Capture the cell that displays the provided text and extract its (X, Y) central coordinate. 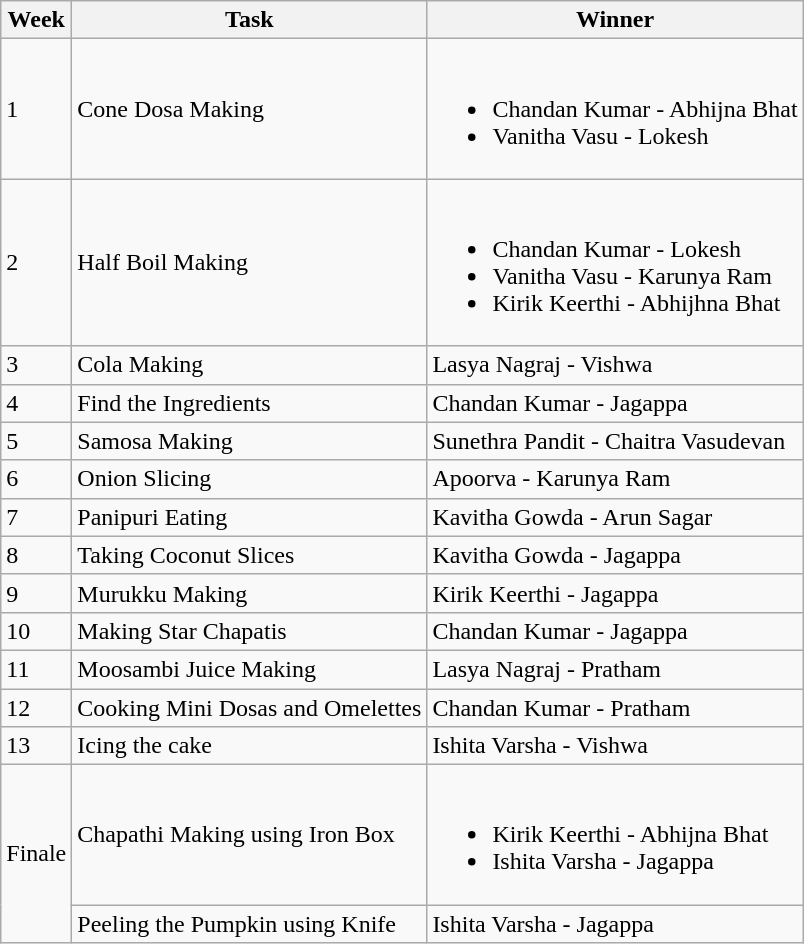
Onion Slicing (250, 479)
11 (36, 669)
Winner (615, 20)
Find the Ingredients (250, 403)
Kirik Keerthi - Jagappa (615, 593)
7 (36, 517)
Ishita Varsha - Vishwa (615, 746)
4 (36, 403)
Lasya Nagraj - Pratham (615, 669)
Kirik Keerthi - Abhijna BhatIshita Varsha - Jagappa (615, 835)
9 (36, 593)
Kavitha Gowda - Arun Sagar (615, 517)
Half Boil Making (250, 262)
Sunethra Pandit - Chaitra Vasudevan (615, 441)
Apoorva - Karunya Ram (615, 479)
Making Star Chapatis (250, 631)
13 (36, 746)
Kavitha Gowda - Jagappa (615, 555)
Finale (36, 854)
Moosambi Juice Making (250, 669)
Chapathi Making using Iron Box (250, 835)
Taking Coconut Slices (250, 555)
Ishita Varsha - Jagappa (615, 924)
2 (36, 262)
Week (36, 20)
Chandan Kumar - Abhijna BhatVanitha Vasu - Lokesh (615, 109)
3 (36, 365)
Chandan Kumar - Pratham (615, 707)
Panipuri Eating (250, 517)
Cola Making (250, 365)
6 (36, 479)
Cooking Mini Dosas and Omelettes (250, 707)
Murukku Making (250, 593)
Chandan Kumar - LokeshVanitha Vasu - Karunya RamKirik Keerthi - Abhijhna Bhat (615, 262)
Lasya Nagraj - Vishwa (615, 365)
Task (250, 20)
5 (36, 441)
1 (36, 109)
Peeling the Pumpkin using Knife (250, 924)
Samosa Making (250, 441)
Cone Dosa Making (250, 109)
8 (36, 555)
12 (36, 707)
Icing the cake (250, 746)
10 (36, 631)
